Identify which cell holds the provided text, then report its [x, y] central coordinate. 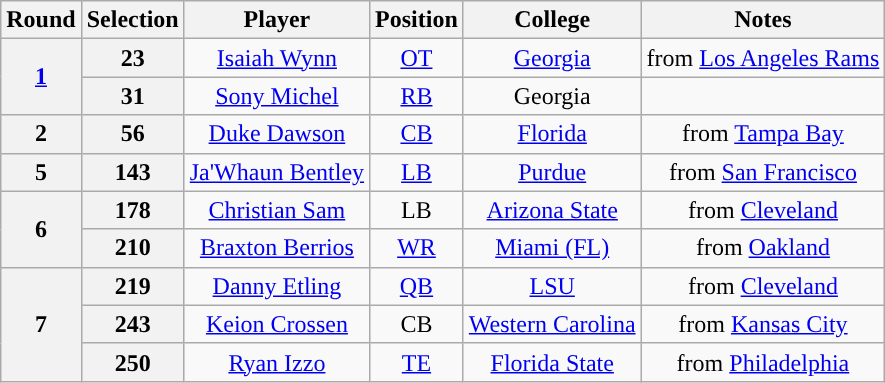
College [552, 20]
from Tampa Bay [763, 134]
from Oakland [763, 248]
Player [276, 20]
Miami (FL) [552, 248]
from Philadelphia [763, 362]
Notes [763, 20]
243 [132, 324]
LSU [552, 286]
Sony Michel [276, 96]
143 [132, 172]
56 [132, 134]
7 [41, 324]
from Los Angeles Rams [763, 58]
QB [417, 286]
6 [41, 229]
Duke Dawson [276, 134]
Ja'Whaun Bentley [276, 172]
from Kansas City [763, 324]
23 [132, 58]
219 [132, 286]
Arizona State [552, 210]
250 [132, 362]
Isaiah Wynn [276, 58]
TE [417, 362]
Purdue [552, 172]
31 [132, 96]
OT [417, 58]
Western Carolina [552, 324]
Florida [552, 134]
Selection [132, 20]
Round [41, 20]
Keion Crossen [276, 324]
210 [132, 248]
Danny Etling [276, 286]
RB [417, 96]
2 [41, 134]
178 [132, 210]
1 [41, 77]
Christian Sam [276, 210]
Ryan Izzo [276, 362]
Position [417, 20]
Florida State [552, 362]
5 [41, 172]
WR [417, 248]
from San Francisco [763, 172]
Braxton Berrios [276, 248]
